Determine the (x, y) coordinate at the center of the cell enclosing the given text.  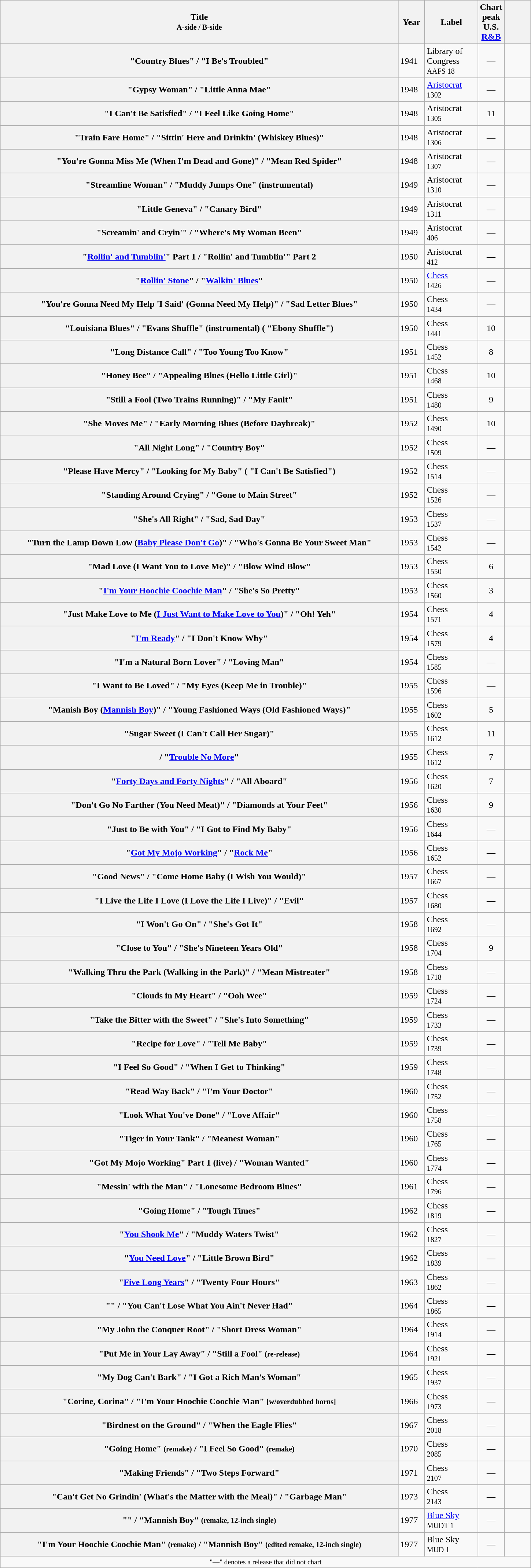
"Standing Around Crying" / "Gone to Main Street" (199, 495)
"My John the Conquer Root" / "Short Dress Woman" (199, 1330)
"Going Home" (remake) / "I Feel So Good" (remake) (199, 1449)
"All Night Long" / "Country Boy" (199, 447)
"You're Gonna Miss Me (When I'm Dead and Gone)" / "Mean Red Spider" (199, 161)
"I Feel So Good" / "When I Get to Thinking" (199, 1067)
1965 (412, 1377)
Chess 1862 (451, 1282)
"My Dog Can't Bark" / "I Got a Rich Man's Woman" (199, 1377)
Chess 1748 (451, 1067)
Chess 1680 (451, 900)
"She Moves Me" / "Early Morning Blues (Before Daybreak)" (199, 424)
3 (491, 590)
"I Can't Be Satisfied" / "I Feel Like Going Home" (199, 114)
Chess 1509 (451, 447)
Chess 1733 (451, 1020)
Chess 1542 (451, 542)
Year (412, 22)
"Just Make Love to Me (I Just Want to Make Love to You)" / "Oh! Yeh" (199, 614)
Chess 1937 (451, 1377)
"Corine, Corina" / "I'm Your Hoochie Coochie Man" [w/overdubbed horns] (199, 1401)
Chess 2085 (451, 1449)
"I Won't Go On" / "She's Got It" (199, 924)
Chess 1579 (451, 638)
"Good News" / "Come Home Baby (I Wish You Would)" (199, 877)
"Streamline Woman" / "Muddy Jumps One" (instrumental) (199, 185)
"Long Distance Call" / "Too Young Too Know" (199, 352)
Blue Sky MUD 1 (451, 1545)
Aristocrat 412 (451, 257)
"Louisiana Blues" / "Evans Shuffle" (instrumental) ( "Ebony Shuffle") (199, 328)
"Birdnest on the Ground" / "When the Eagle Flies" (199, 1425)
Chess 1468 (451, 376)
Chess 1765 (451, 1139)
Chess 1724 (451, 995)
Aristocrat 1302 (451, 89)
Chess 1704 (451, 948)
"Just to Be with You" / "I Got to Find My Baby" (199, 829)
Chess 1758 (451, 1115)
Chess 1585 (451, 662)
Chess 1426 (451, 280)
Aristocrat 1311 (451, 209)
Chess 1921 (451, 1353)
"You're Gonna Need My Help 'I Said' (Gonna Need My Help)" / "Sad Letter Blues" (199, 304)
Chess 1652 (451, 853)
"Put Me in Your Lay Away" / "Still a Fool" (re-release) (199, 1353)
Chess 1441 (451, 328)
1941 (412, 61)
Chess 1819 (451, 1210)
"Going Home" / "Tough Times" (199, 1210)
Chess 1514 (451, 471)
Chess 1550 (451, 567)
Chess 1537 (451, 519)
Chess 1827 (451, 1234)
"Country Blues" / "I Be's Troubled" (199, 61)
"Clouds in My Heart" / "Ooh Wee" (199, 995)
Chess 1865 (451, 1306)
"Walking Thru the Park (Walking in the Park)" / "Mean Mistreater" (199, 972)
"Screamin' and Cryin'" / "Where's My Woman Been" (199, 232)
1973 (412, 1497)
Chess 1490 (451, 424)
"Don't Go No Farther (You Need Meat)" / "Diamonds at Your Feet" (199, 805)
"Still a Fool (Two Trains Running)" / "My Fault" (199, 400)
Chess 1839 (451, 1258)
"Take the Bitter with the Sweet" / "She's Into Something" (199, 1020)
Library of Congress AAFS 18 (451, 61)
Label (451, 22)
"Mad Love (I Want You to Love Me)" / "Blow Wind Blow" (199, 567)
5 (491, 710)
Aristocrat 406 (451, 232)
Chess 1796 (451, 1187)
1961 (412, 1187)
"Please Have Mercy" / "Looking for My Baby" ( "I Can't Be Satisfied") (199, 471)
"Rollin' and Tumblin'" Part 1 / "Rollin' and Tumblin'" Part 2 (199, 257)
Aristocrat 1307 (451, 161)
"Can't Get No Grindin' (What's the Matter with the Meal)" / "Garbage Man" (199, 1497)
Chess 1596 (451, 685)
"Close to You" / "She's Nineteen Years Old" (199, 948)
1970 (412, 1449)
"—" denotes a release that did not chart (266, 1562)
Chess 1774 (451, 1163)
Chess 1571 (451, 614)
"Sugar Sweet (I Can't Call Her Sugar)" (199, 734)
"I Live the Life I Love (I Love the Life I Live)" / "Evil" (199, 900)
Chess 1739 (451, 1043)
Chess 1644 (451, 829)
"Got My Mojo Working" / "Rock Me" (199, 853)
"Turn the Lamp Down Low (Baby Please Don't Go)" / "Who's Gonna Be Your Sweet Man" (199, 542)
Chess 1620 (451, 781)
Chess 1718 (451, 972)
Chess 1560 (451, 590)
Blue Sky MUDT 1 (451, 1520)
Aristocrat 1306 (451, 137)
TitleA-side / B-side (199, 22)
Chess 1752 (451, 1091)
"Forty Days and Forty Nights" / "All Aboard" (199, 781)
8 (491, 352)
"" / "You Can't Lose What You Ain't Never Had" (199, 1306)
1967 (412, 1425)
Chess 2018 (451, 1425)
"I Want to Be Loved" / "My Eyes (Keep Me in Trouble)" (199, 685)
"Little Geneva" / "Canary Bird" (199, 209)
"Rollin' Stone" / "Walkin' Blues" (199, 280)
Chess 1630 (451, 805)
Aristocrat 1305 (451, 114)
"Five Long Years" / "Twenty Four Hours" (199, 1282)
"Tiger in Your Tank" / "Meanest Woman" (199, 1139)
"Honey Bee" / "Appealing Blues (Hello Little Girl)" (199, 376)
"Recipe for Love" / "Tell Me Baby" (199, 1043)
/ "Trouble No More" (199, 757)
"Making Friends" / "Two Steps Forward" (199, 1473)
Chess 1914 (451, 1330)
"I'm Ready" / "I Don't Know Why" (199, 638)
Chess 1667 (451, 877)
Chess 1692 (451, 924)
Chess 1602 (451, 710)
"Got My Mojo Working" Part 1 (live) / "Woman Wanted" (199, 1163)
6 (491, 567)
"Read Way Back" / "I'm Your Doctor" (199, 1091)
Aristocrat 1310 (451, 185)
"I'm a Natural Born Lover" / "Loving Man" (199, 662)
"She's All Right" / "Sad, Sad Day" (199, 519)
Chess 1452 (451, 352)
1971 (412, 1473)
"I'm Your Hoochie Coochie Man" / "She's So Pretty" (199, 590)
"Messin' with the Man" / "Lonesome Bedroom Blues" (199, 1187)
Chess 1526 (451, 495)
"Manish Boy (Mannish Boy)" / "Young Fashioned Ways (Old Fashioned Ways)" (199, 710)
"" / "Mannish Boy" (remake, 12-inch single) (199, 1520)
"Gypsy Woman" / "Little Anna Mae" (199, 89)
Chess 1434 (451, 304)
Chess 2143 (451, 1497)
Chess 1973 (451, 1401)
Chess 1480 (451, 400)
"You Need Love" / "Little Brown Bird" (199, 1258)
"Train Fare Home" / "Sittin' Here and Drinkin' (Whiskey Blues)" (199, 137)
Chess 2107 (451, 1473)
"I'm Your Hoochie Coochie Man" (remake) / "Mannish Boy" (edited remake, 12-inch single) (199, 1545)
ChartpeakU.S.R&B (491, 22)
1966 (412, 1401)
"Look What You've Done" / "Love Affair" (199, 1115)
1963 (412, 1282)
"You Shook Me" / "Muddy Waters Twist" (199, 1234)
